From the cell containing the given text, extract its center point as [x, y] coordinate. 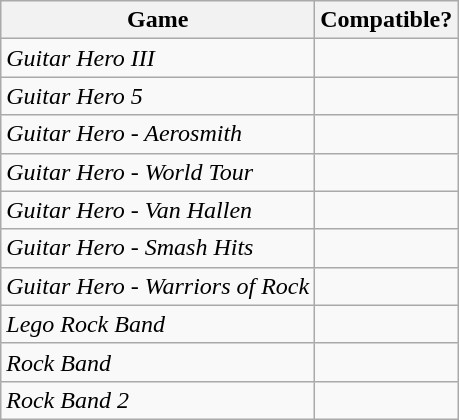
Guitar Hero 5 [158, 96]
Compatible? [386, 20]
Guitar Hero - Aerosmith [158, 134]
Lego Rock Band [158, 324]
Guitar Hero III [158, 58]
Rock Band 2 [158, 400]
Guitar Hero - Smash Hits [158, 248]
Guitar Hero - World Tour [158, 172]
Rock Band [158, 362]
Guitar Hero - Van Hallen [158, 210]
Guitar Hero - Warriors of Rock [158, 286]
Game [158, 20]
